Scan for the cell matching the given text and deliver its (x, y) coordinate at center. 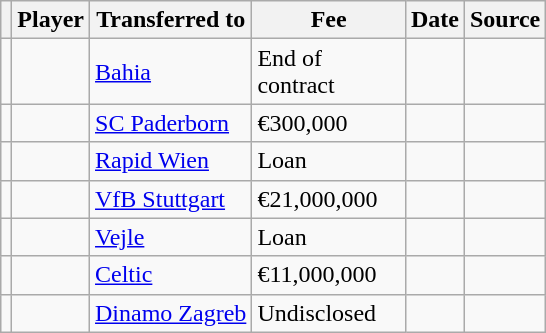
Dinamo Zagreb (171, 313)
Bahia (171, 72)
€300,000 (329, 123)
SC Paderborn (171, 123)
€11,000,000 (329, 275)
Celtic (171, 275)
Source (504, 20)
Transferred to (171, 20)
Rapid Wien (171, 161)
VfB Stuttgart (171, 199)
Date (434, 20)
End of contract (329, 72)
Vejle (171, 237)
Undisclosed (329, 313)
€21,000,000 (329, 199)
Fee (329, 20)
Player (51, 20)
